Return [x, y] of the center of cell containing provided text 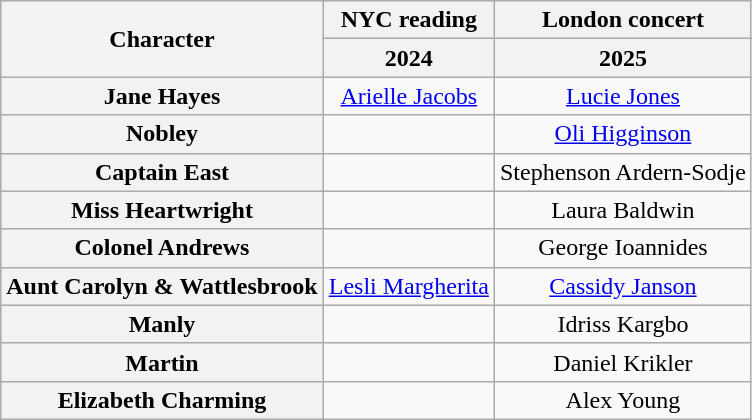
Manly [162, 324]
Martin [162, 362]
Miss Heartwright [162, 210]
Captain East [162, 172]
Colonel Andrews [162, 248]
Aunt Carolyn & Wattlesbrook [162, 286]
NYC reading [408, 20]
Elizabeth Charming [162, 400]
2025 [622, 58]
Arielle Jacobs [408, 96]
Daniel Krikler [622, 362]
George Ioannides [622, 248]
Laura Baldwin [622, 210]
Jane Hayes [162, 96]
Lucie Jones [622, 96]
Cassidy Janson [622, 286]
London concert [622, 20]
Stephenson Ardern-Sodje [622, 172]
Lesli Margherita [408, 286]
Oli Higginson [622, 134]
Character [162, 39]
Nobley [162, 134]
Idriss Kargbo [622, 324]
2024 [408, 58]
Alex Young [622, 400]
